Extract the (x, y) coordinate from the center of the cell holding the provided text.  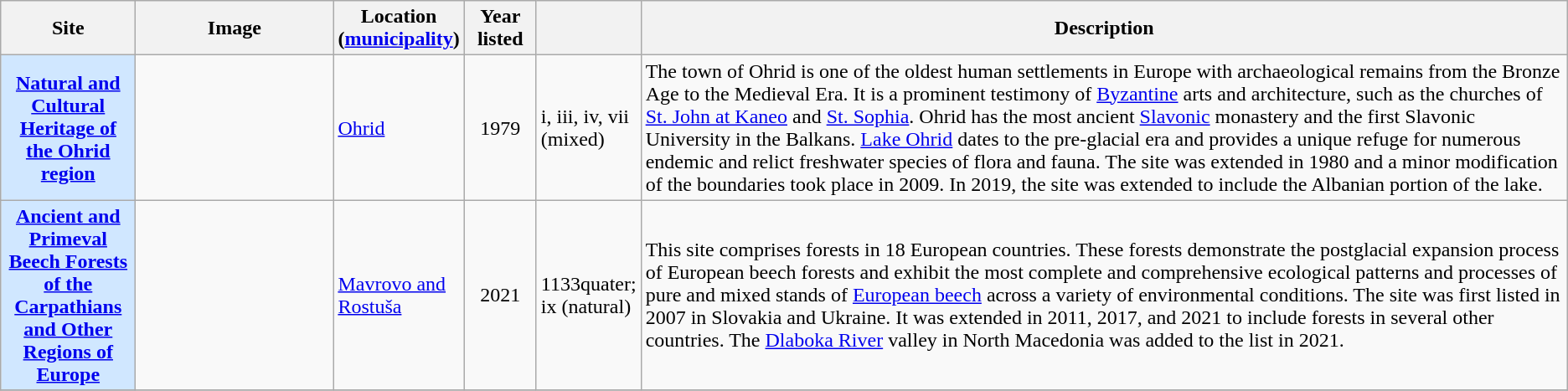
Ancient and Primeval Beech Forests of the Carpathians and Other Regions of Europe (69, 295)
Mavrovo and Rostuša (399, 295)
Site (69, 28)
Description (1104, 28)
i, iii, iv, vii (mixed) (588, 127)
1979 (500, 127)
Ohrid (399, 127)
Image (235, 28)
Natural and Cultural Heritage of the Ohrid region (69, 127)
Location (municipality) (399, 28)
1133quater; ix (natural) (588, 295)
2021 (500, 295)
Year listed (500, 28)
